Detect which cell encompasses the target text, then output its (x, y) center coordinate. 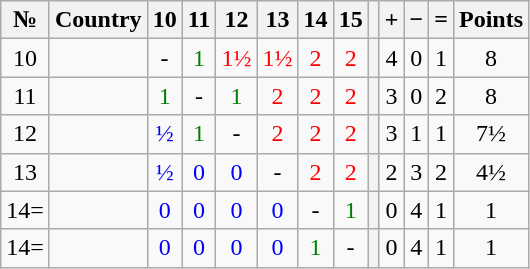
№ (26, 20)
4½ (490, 172)
Country (98, 20)
14 (316, 20)
7½ (490, 134)
− (416, 20)
Points (490, 20)
15 (350, 20)
+ (392, 20)
= (442, 20)
